Pinpoint the cell where the given text exists, returning its (X, Y) midpoint coordinate. 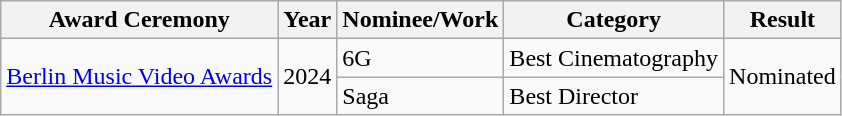
Category (614, 20)
Award Ceremony (140, 20)
Result (783, 20)
2024 (308, 77)
Best Director (614, 96)
Best Cinematography (614, 58)
Berlin Music Video Awards (140, 77)
6G (420, 58)
Saga (420, 96)
Year (308, 20)
Nominee/Work (420, 20)
Nominated (783, 77)
